Pinpoint the cell where the given text exists, returning its [X, Y] midpoint coordinate. 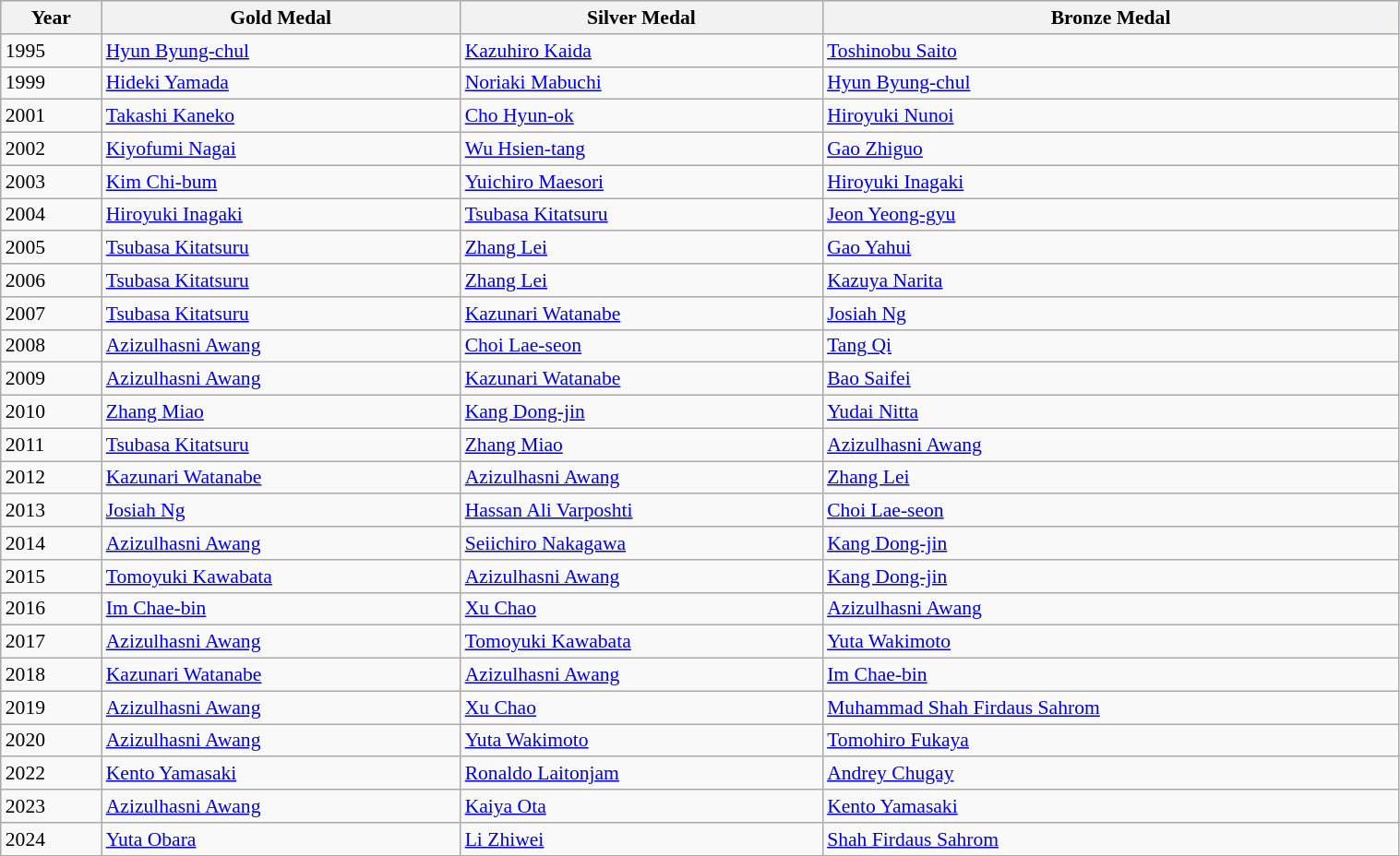
Noriaki Mabuchi [642, 83]
2004 [52, 215]
Bronze Medal [1111, 18]
Year [52, 18]
Kazuhiro Kaida [642, 51]
2018 [52, 675]
2008 [52, 346]
2007 [52, 314]
Hiroyuki Nunoi [1111, 116]
2010 [52, 412]
Tomohiro Fukaya [1111, 741]
Cho Hyun-ok [642, 116]
Muhammad Shah Firdaus Sahrom [1111, 707]
2003 [52, 182]
Yuichiro Maesori [642, 182]
2013 [52, 511]
Gao Yahui [1111, 248]
2022 [52, 774]
Shah Firdaus Sahrom [1111, 839]
2012 [52, 478]
Bao Saifei [1111, 379]
Ronaldo Laitonjam [642, 774]
Yudai Nitta [1111, 412]
Yuta Obara [281, 839]
2014 [52, 543]
2023 [52, 806]
2009 [52, 379]
2019 [52, 707]
2001 [52, 116]
2020 [52, 741]
2005 [52, 248]
Kiyofumi Nagai [281, 149]
Li Zhiwei [642, 839]
Takashi Kaneko [281, 116]
2002 [52, 149]
2015 [52, 577]
Silver Medal [642, 18]
Kaiya Ota [642, 806]
Gold Medal [281, 18]
Hideki Yamada [281, 83]
Kazuya Narita [1111, 280]
2006 [52, 280]
2016 [52, 609]
2011 [52, 445]
2017 [52, 642]
Hassan Ali Varposhti [642, 511]
Seiichiro Nakagawa [642, 543]
1995 [52, 51]
Kim Chi-bum [281, 182]
Wu Hsien-tang [642, 149]
Gao Zhiguo [1111, 149]
Andrey Chugay [1111, 774]
1999 [52, 83]
Toshinobu Saito [1111, 51]
2024 [52, 839]
Jeon Yeong-gyu [1111, 215]
Tang Qi [1111, 346]
